Output the [x, y] coordinate of the center of the cell containing the given text.  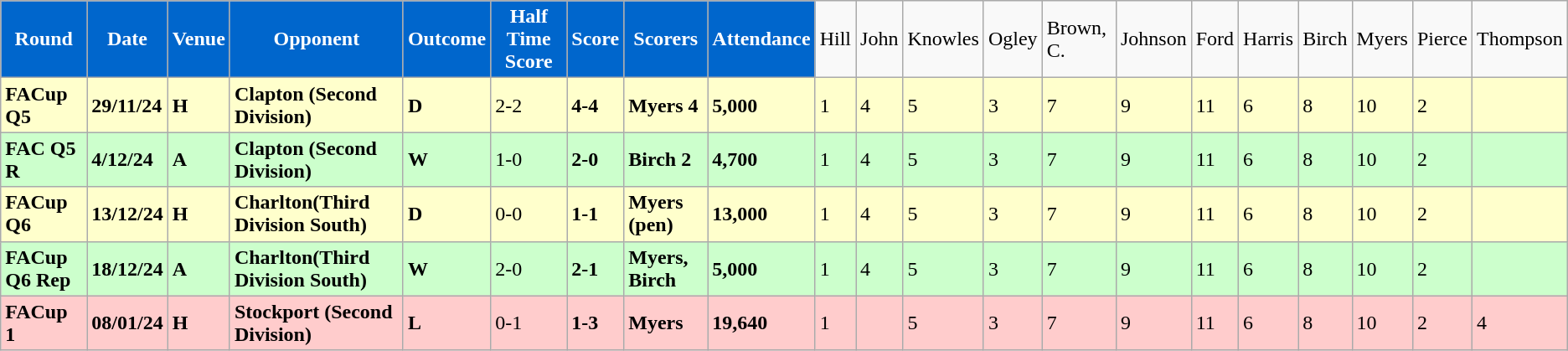
Ford [1215, 39]
Johnson [1153, 39]
18/12/24 [127, 268]
John [879, 39]
FAC Q5 R [44, 159]
FACup Q6 [44, 214]
0-0 [529, 214]
Thompson [1519, 39]
Stockport (Second Division) [317, 323]
Scorers [666, 39]
L [446, 323]
Birch [1325, 39]
2-1 [596, 268]
Opponent [317, 39]
Outcome [446, 39]
08/01/24 [127, 323]
13/12/24 [127, 214]
4,700 [761, 159]
FACup 1 [44, 323]
Hill [835, 39]
Round [44, 39]
2-2 [529, 106]
1-0 [529, 159]
Ogley [1013, 39]
Knowles [943, 39]
4-4 [596, 106]
Half Time Score [529, 39]
FACup Q5 [44, 106]
Myers 4 [666, 106]
1-1 [596, 214]
FACup Q6 Rep [44, 268]
Brown, C. [1079, 39]
Date [127, 39]
Myers, Birch [666, 268]
13,000 [761, 214]
Birch 2 [666, 159]
1-3 [596, 323]
Venue [199, 39]
29/11/24 [127, 106]
Harris [1268, 39]
Attendance [761, 39]
4/12/24 [127, 159]
Pierce [1442, 39]
Score [596, 39]
0-1 [529, 323]
19,640 [761, 323]
Myers (pen) [666, 214]
